Output the (x, y) coordinate of the center of the cell containing the given text.  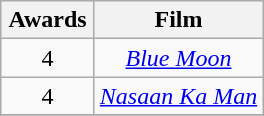
Blue Moon (178, 58)
Awards (48, 20)
Nasaan Ka Man (178, 96)
Film (178, 20)
